From the cell containing the given text, extract its center point as [x, y] coordinate. 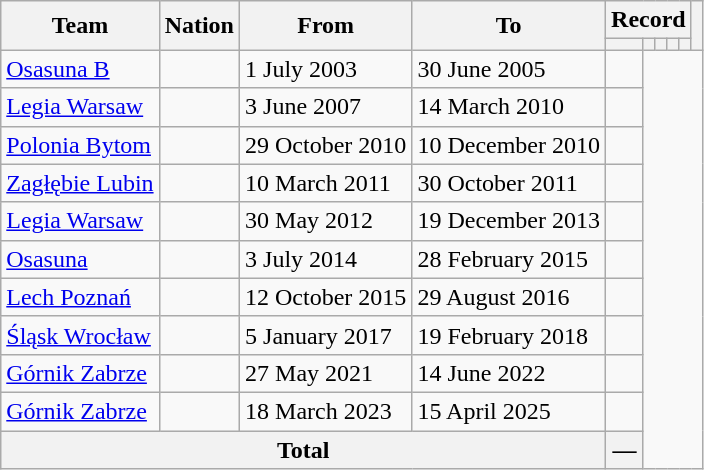
From [326, 26]
18 March 2023 [326, 411]
30 October 2011 [509, 183]
Nation [199, 26]
19 February 2018 [509, 335]
Zagłębie Lubin [80, 183]
Team [80, 26]
3 July 2014 [326, 259]
19 December 2013 [509, 221]
14 June 2022 [509, 373]
10 December 2010 [509, 145]
28 February 2015 [509, 259]
10 March 2011 [326, 183]
Osasuna [80, 259]
5 January 2017 [326, 335]
29 October 2010 [326, 145]
15 April 2025 [509, 411]
Total [304, 449]
Osasuna B [80, 69]
Lech Poznań [80, 297]
To [509, 26]
Record [649, 20]
27 May 2021 [326, 373]
14 March 2010 [509, 107]
29 August 2016 [509, 297]
1 July 2003 [326, 69]
12 October 2015 [326, 297]
Śląsk Wrocław [80, 335]
3 June 2007 [326, 107]
Polonia Bytom [80, 145]
— [625, 449]
30 May 2012 [326, 221]
30 June 2005 [509, 69]
